Find where the given text appears and provide that cell's center as (X, Y) coordinate. 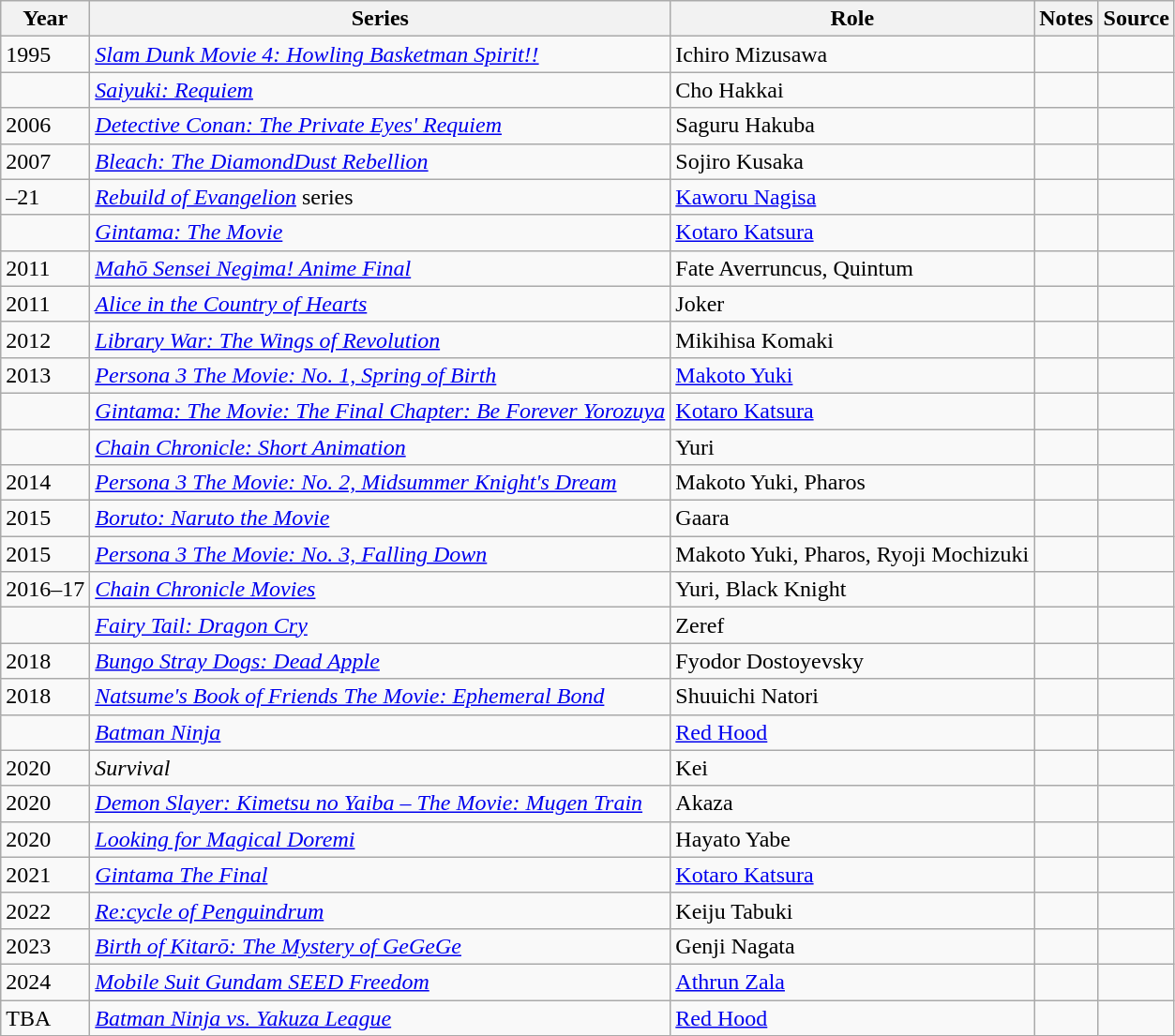
Yuri, Black Knight (852, 590)
Yuri (852, 447)
2023 (45, 946)
Shuuichi Natori (852, 697)
Mikihisa Komaki (852, 339)
2006 (45, 126)
Chain Chronicle: Short Animation (381, 447)
TBA (45, 1017)
Fyodor Dostoyevsky (852, 661)
Alice in the Country of Hearts (381, 304)
2022 (45, 910)
Library War: The Wings of Revolution (381, 339)
2016–17 (45, 590)
2007 (45, 161)
Gintama The Final (381, 875)
Natsume's Book of Friends The Movie: Ephemeral Bond (381, 697)
Birth of Kitarō: The Mystery of GeGeGe (381, 946)
Makoto Yuki, Pharos (852, 483)
Athrun Zala (852, 982)
Persona 3 The Movie: No. 3, Falling Down (381, 554)
Kei (852, 768)
2012 (45, 339)
Hayato Yabe (852, 839)
Survival (381, 768)
Series (381, 19)
Makoto Yuki, Pharos, Ryoji Mochizuki (852, 554)
Mobile Suit Gundam SEED Freedom (381, 982)
2014 (45, 483)
Slam Dunk Movie 4: Howling Basketman Spirit!! (381, 54)
Makoto Yuki (852, 375)
Demon Slayer: Kimetsu no Yaiba – The Movie: Mugen Train (381, 803)
Batman Ninja vs. Yakuza League (381, 1017)
Joker (852, 304)
–21 (45, 197)
Saguru Hakuba (852, 126)
Source (1137, 19)
Detective Conan: The Private Eyes' Requiem (381, 126)
Gintama: The Movie: The Final Chapter: Be Forever Yorozuya (381, 411)
Gintama: The Movie (381, 233)
Akaza (852, 803)
Role (852, 19)
Persona 3 The Movie: No. 2, Midsummer Knight's Dream (381, 483)
Cho Hakkai (852, 90)
Persona 3 The Movie: No. 1, Spring of Birth (381, 375)
Fairy Tail: Dragon Cry (381, 625)
Looking for Magical Doremi (381, 839)
Batman Ninja (381, 732)
1995 (45, 54)
Bungo Stray Dogs: Dead Apple (381, 661)
Keiju Tabuki (852, 910)
Chain Chronicle Movies (381, 590)
Kaworu Nagisa (852, 197)
2013 (45, 375)
2024 (45, 982)
Mahō Sensei Negima! Anime Final (381, 268)
Zeref (852, 625)
Fate Averruncus, Quintum (852, 268)
Boruto: Naruto the Movie (381, 518)
Rebuild of Evangelion series (381, 197)
Year (45, 19)
Saiyuki: Requiem (381, 90)
2021 (45, 875)
Sojiro Kusaka (852, 161)
Ichiro Mizusawa (852, 54)
Bleach: The DiamondDust Rebellion (381, 161)
Gaara (852, 518)
Genji Nagata (852, 946)
Re:cycle of Penguindrum (381, 910)
Notes (1066, 19)
